Scan for the cell matching the given text and deliver its [X, Y] coordinate at center. 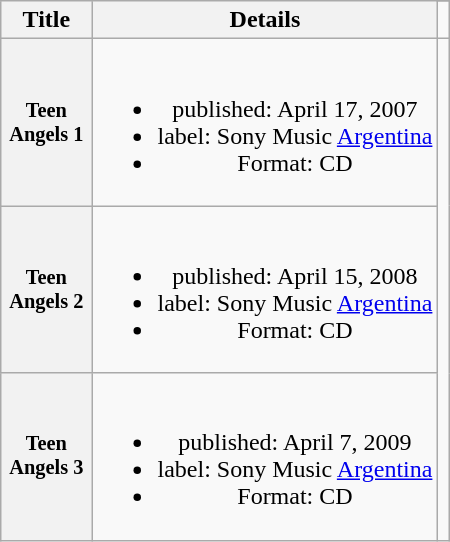
published: April 15, 2008label: Sony Music ArgentinaFormat: CD [265, 290]
Teen Angels 3 [46, 456]
published: April 7, 2009label: Sony Music ArgentinaFormat: CD [265, 456]
published: April 17, 2007label: Sony Music ArgentinaFormat: CD [265, 122]
Teen Angels 1 [46, 122]
Teen Angels 2 [46, 290]
Details [265, 20]
Title [46, 20]
